Pinpoint the cell where the given text exists, returning its (X, Y) midpoint coordinate. 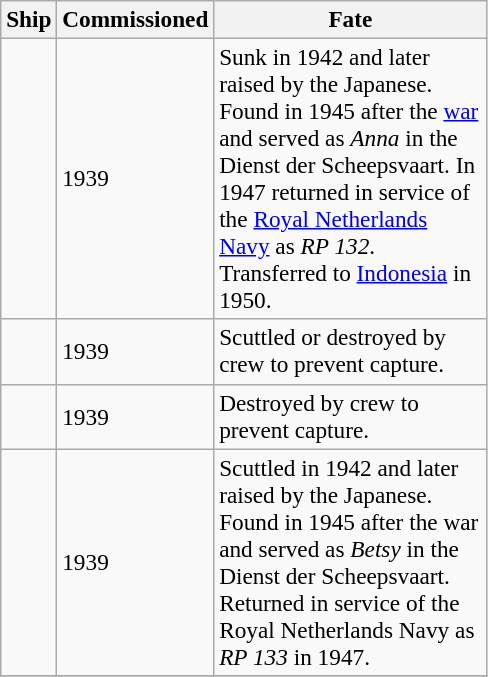
Fate (350, 19)
Scuttled or destroyed by crew to prevent capture. (350, 352)
Ship (29, 19)
Commissioned (136, 19)
Destroyed by crew to prevent capture. (350, 416)
